Capture the cell that displays the provided text and extract its (X, Y) central coordinate. 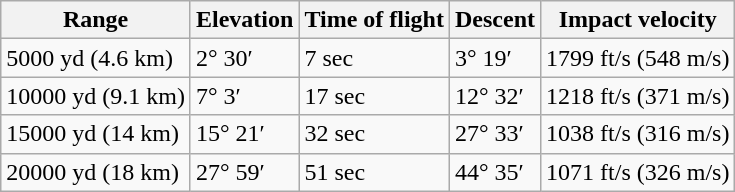
10000 yd (9.1 km) (96, 96)
5000 yd (4.6 km) (96, 58)
Elevation (244, 20)
1071 ft/s (326 m/s) (638, 172)
51 sec (374, 172)
27° 59′ (244, 172)
1799 ft/s (548 m/s) (638, 58)
1218 ft/s (371 m/s) (638, 96)
17 sec (374, 96)
7 sec (374, 58)
32 sec (374, 134)
Descent (494, 20)
1038 ft/s (316 m/s) (638, 134)
2° 30′ (244, 58)
27° 33′ (494, 134)
20000 yd (18 km) (96, 172)
44° 35′ (494, 172)
Time of flight (374, 20)
15° 21′ (244, 134)
Impact velocity (638, 20)
3° 19′ (494, 58)
15000 yd (14 km) (96, 134)
7° 3′ (244, 96)
Range (96, 20)
12° 32′ (494, 96)
